Output the [X, Y] coordinate of the center of the cell containing the given text.  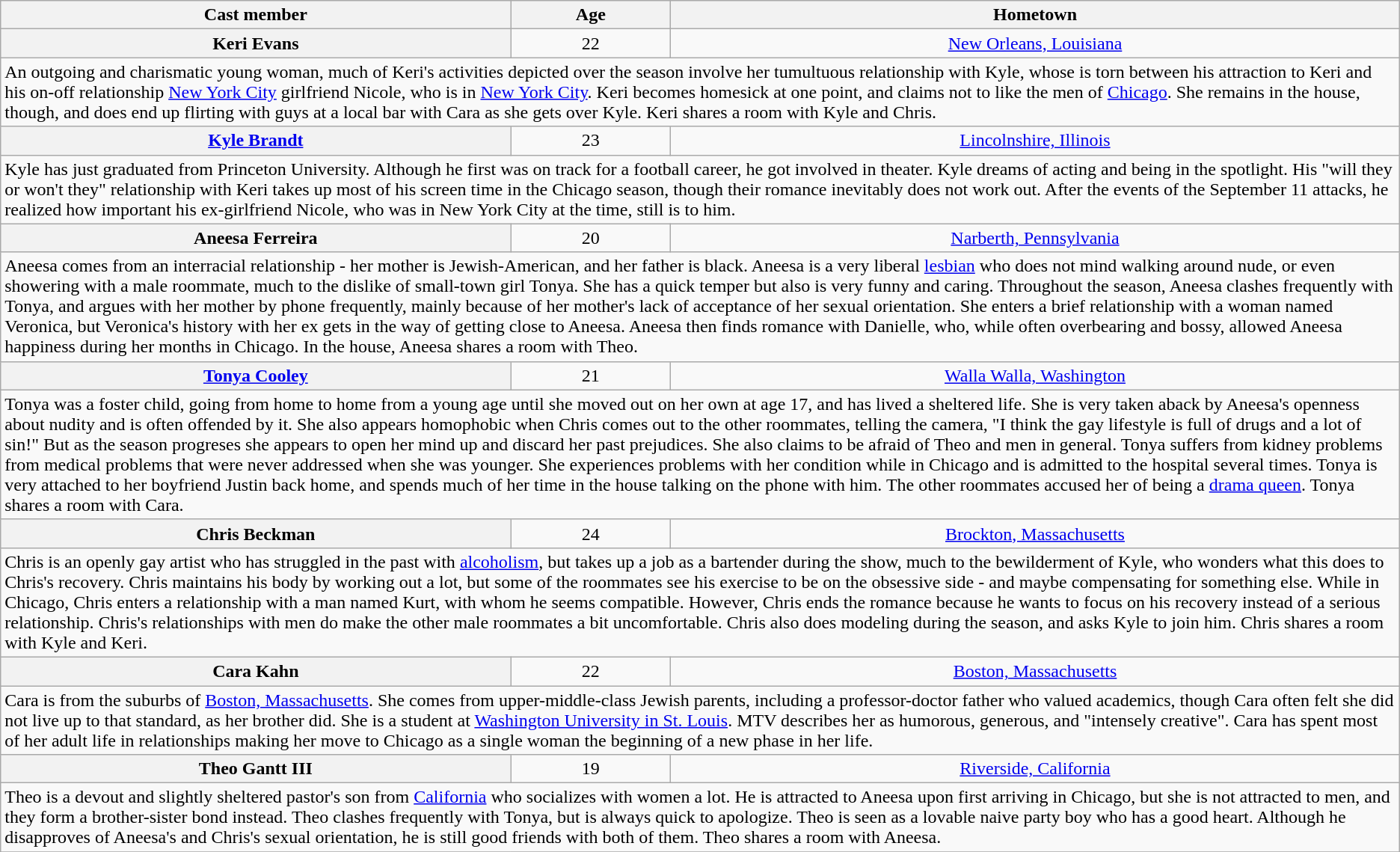
Walla Walla, Washington [1035, 376]
Lincolnshire, Illinois [1035, 141]
Riverside, California [1035, 769]
Aneesa Ferreira [256, 238]
Narberth, Pennsylvania [1035, 238]
Hometown [1035, 15]
24 [591, 533]
20 [591, 238]
Theo Gantt III [256, 769]
Tonya Cooley [256, 376]
Cast member [256, 15]
Cara Kahn [256, 671]
19 [591, 769]
New Orleans, Louisiana [1035, 43]
23 [591, 141]
21 [591, 376]
Brockton, Massachusetts [1035, 533]
Kyle Brandt [256, 141]
Chris Beckman [256, 533]
Boston, Massachusetts [1035, 671]
Age [591, 15]
Keri Evans [256, 43]
